Provide the (x, y) coordinate of the cell's center where the given text is located.  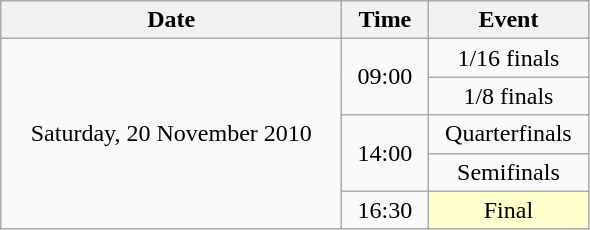
09:00 (385, 77)
Semifinals (508, 172)
14:00 (385, 153)
Final (508, 210)
16:30 (385, 210)
1/16 finals (508, 58)
Quarterfinals (508, 134)
Time (385, 20)
1/8 finals (508, 96)
Saturday, 20 November 2010 (172, 134)
Date (172, 20)
Event (508, 20)
